Extract the (X, Y) coordinate from the center of the cell holding the provided text.  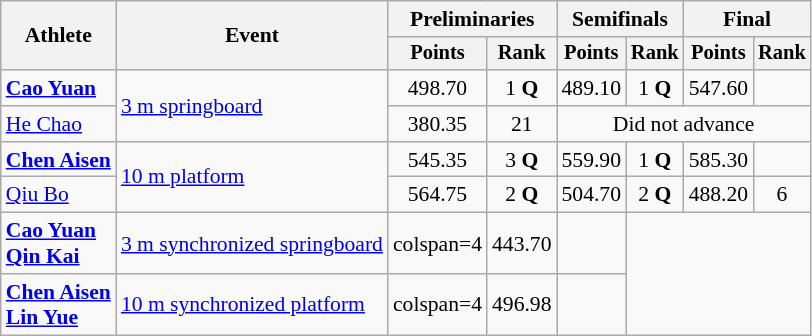
545.35 (438, 160)
Athlete (58, 36)
Semifinals (620, 19)
498.70 (438, 88)
Event (252, 36)
Final (748, 19)
10 m platform (252, 178)
3 m synchronized springboard (252, 244)
564.75 (438, 195)
Qiu Bo (58, 195)
Chen AisenLin Yue (58, 304)
547.60 (718, 88)
Cao YuanQin Kai (58, 244)
21 (522, 124)
Chen Aisen (58, 160)
504.70 (590, 195)
496.98 (522, 304)
Preliminaries (472, 19)
488.20 (718, 195)
443.70 (522, 244)
Cao Yuan (58, 88)
10 m synchronized platform (252, 304)
559.90 (590, 160)
3 Q (522, 160)
585.30 (718, 160)
380.35 (438, 124)
He Chao (58, 124)
3 m springboard (252, 106)
489.10 (590, 88)
Did not advance (683, 124)
6 (782, 195)
